Determine the [X, Y] coordinate at the center of the cell enclosing the given text.  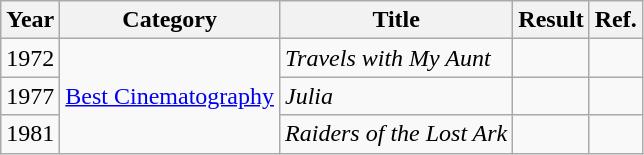
Travels with My Aunt [396, 58]
Year [30, 20]
Category [170, 20]
Result [551, 20]
1972 [30, 58]
Title [396, 20]
Best Cinematography [170, 96]
Raiders of the Lost Ark [396, 134]
1977 [30, 96]
Ref. [616, 20]
Julia [396, 96]
1981 [30, 134]
